From the cell containing the given text, extract its center point as (x, y) coordinate. 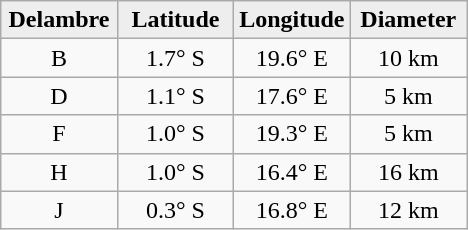
19.6° E (292, 58)
H (59, 172)
12 km (408, 210)
Latitude (175, 20)
J (59, 210)
Diameter (408, 20)
19.3° E (292, 134)
Delambre (59, 20)
1.7° S (175, 58)
1.1° S (175, 96)
16.8° E (292, 210)
D (59, 96)
Longitude (292, 20)
16.4° E (292, 172)
F (59, 134)
B (59, 58)
10 km (408, 58)
17.6° E (292, 96)
16 km (408, 172)
0.3° S (175, 210)
